Determine the (X, Y) coordinate at the center of the cell enclosing the given text.  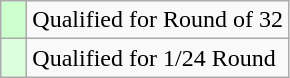
Qualified for 1/24 Round (158, 58)
Qualified for Round of 32 (158, 20)
